Determine the [x, y] coordinate at the center of the cell enclosing the given text.  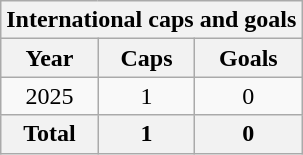
International caps and goals [152, 20]
Caps [146, 58]
Goals [248, 58]
Total [50, 134]
2025 [50, 96]
Year [50, 58]
